Return [X, Y] of the center of cell containing provided text 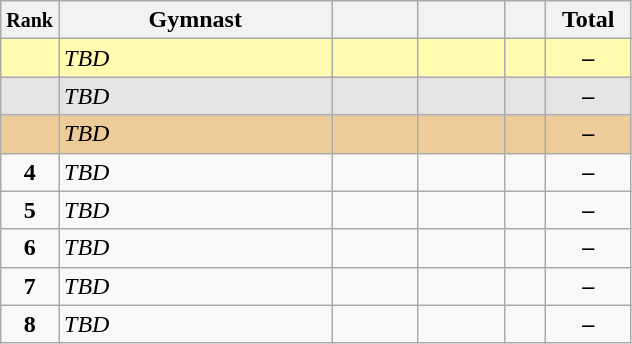
Gymnast [195, 20]
5 [30, 210]
6 [30, 248]
7 [30, 286]
4 [30, 172]
8 [30, 324]
Total [588, 20]
Rank [30, 20]
